Detect which cell encompasses the target text, then output its [X, Y] center coordinate. 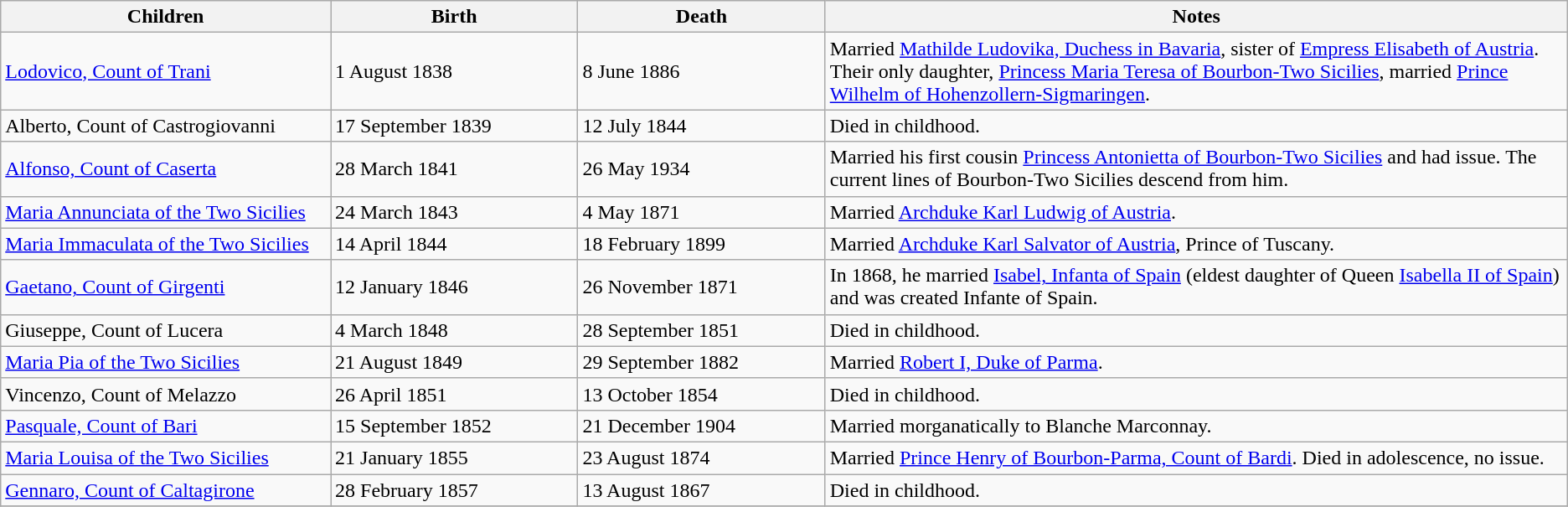
28 February 1857 [454, 490]
Maria Annunciata of the Two Sicilies [166, 212]
26 November 1871 [702, 287]
Married Prince Henry of Bourbon-Parma, Count of Bardi. Died in adolescence, no issue. [1196, 458]
17 September 1839 [454, 126]
21 December 1904 [702, 426]
28 March 1841 [454, 169]
In 1868, he married Isabel, Infanta of Spain (eldest daughter of Queen Isabella II of Spain) and was created Infante of Spain. [1196, 287]
15 September 1852 [454, 426]
Married Archduke Karl Salvator of Austria, Prince of Tuscany. [1196, 244]
Gaetano, Count of Girgenti [166, 287]
Maria Pia of the Two Sicilies [166, 362]
Pasquale, Count of Bari [166, 426]
8 June 1886 [702, 71]
18 February 1899 [702, 244]
Lodovico, Count of Trani [166, 71]
4 May 1871 [702, 212]
Married Archduke Karl Ludwig of Austria. [1196, 212]
4 March 1848 [454, 330]
Birth [454, 17]
13 August 1867 [702, 490]
12 January 1846 [454, 287]
Gennaro, Count of Caltagirone [166, 490]
Maria Immaculata of the Two Sicilies [166, 244]
Alfonso, Count of Caserta [166, 169]
24 March 1843 [454, 212]
26 May 1934 [702, 169]
29 September 1882 [702, 362]
13 October 1854 [702, 394]
Death [702, 17]
Married morganatically to Blanche Marconnay. [1196, 426]
14 April 1844 [454, 244]
Children [166, 17]
1 August 1838 [454, 71]
Maria Louisa of the Two Sicilies [166, 458]
12 July 1844 [702, 126]
Married Robert I, Duke of Parma. [1196, 362]
28 September 1851 [702, 330]
21 January 1855 [454, 458]
26 April 1851 [454, 394]
Married his first cousin Princess Antonietta of Bourbon-Two Sicilies and had issue. The current lines of Bourbon-Two Sicilies descend from him. [1196, 169]
Alberto, Count of Castrogiovanni [166, 126]
23 August 1874 [702, 458]
21 August 1849 [454, 362]
Giuseppe, Count of Lucera [166, 330]
Vincenzo, Count of Melazzo [166, 394]
Notes [1196, 17]
